Scan for the cell matching the given text and deliver its [X, Y] coordinate at center. 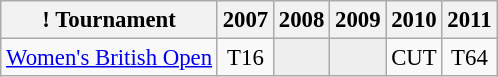
! Tournament [110, 20]
2011 [470, 20]
2010 [414, 20]
CUT [414, 58]
2009 [358, 20]
T16 [245, 58]
T64 [470, 58]
Women's British Open [110, 58]
2008 [302, 20]
2007 [245, 20]
